Locate the cell with the specified text and output its (x, y) center coordinate. 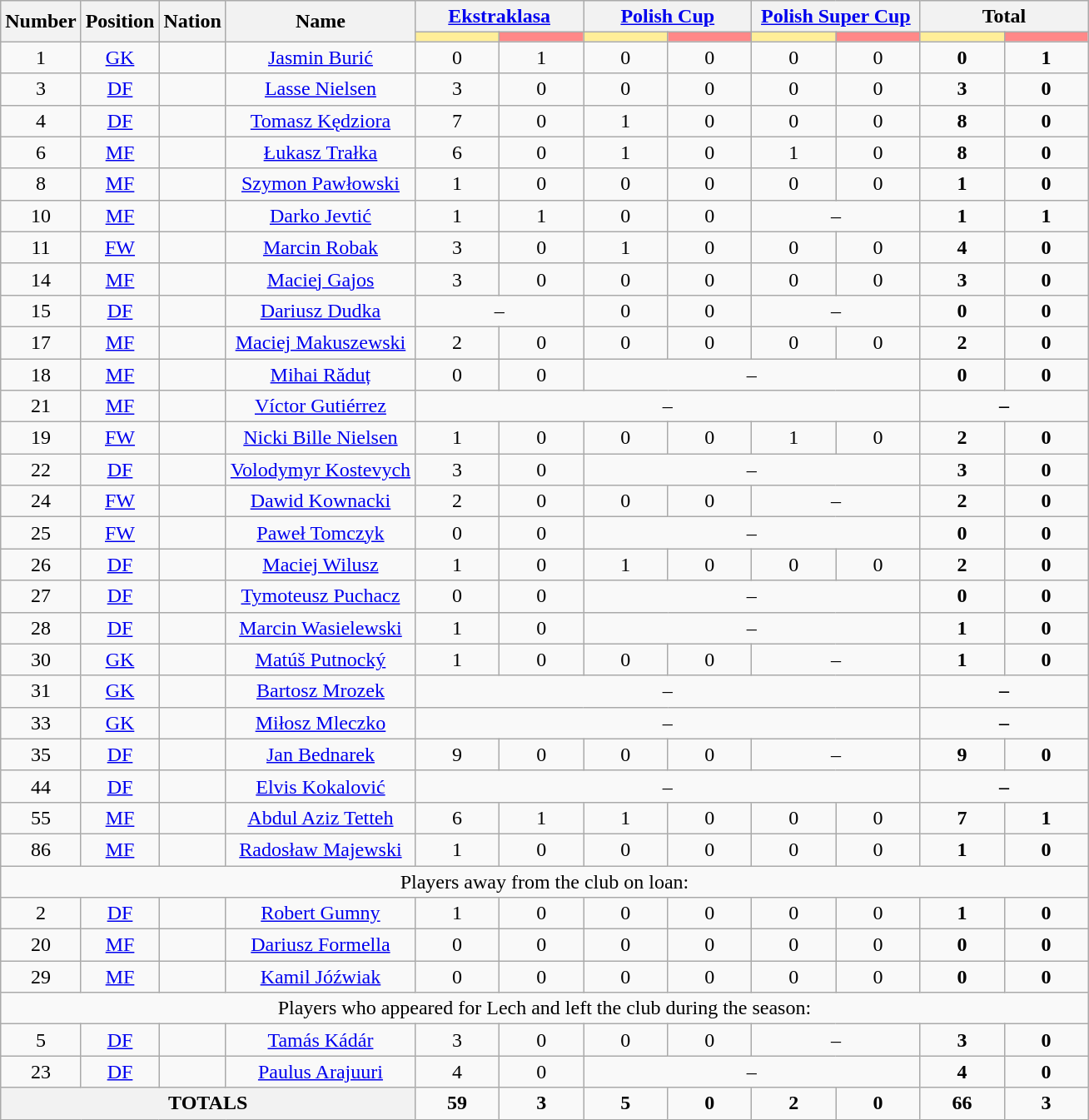
10 (41, 216)
Dariusz Formella (320, 945)
Abdul Aziz Tetteh (320, 818)
20 (41, 945)
27 (41, 596)
Nation (192, 22)
29 (41, 977)
28 (41, 628)
Łukasz Trałka (320, 152)
Position (120, 22)
Víctor Gutiérrez (320, 406)
Tomasz Kędziora (320, 121)
Radosław Majewski (320, 849)
Name (320, 22)
Paulus Arajuuri (320, 1072)
23 (41, 1072)
21 (41, 406)
Polish Super Cup (836, 17)
35 (41, 754)
26 (41, 565)
22 (41, 470)
Marcin Robak (320, 247)
15 (41, 311)
18 (41, 374)
Number (41, 22)
TOTALS (208, 1103)
Lasse Nielsen (320, 89)
17 (41, 342)
Maciej Makuszewski (320, 342)
Mihai Răduț (320, 374)
Miłosz Mleczko (320, 723)
Darko Jevtić (320, 216)
Nicki Bille Nielsen (320, 438)
Maciej Gajos (320, 279)
Elvis Kokalović (320, 786)
Jan Bednarek (320, 754)
Robert Gumny (320, 913)
25 (41, 533)
24 (41, 501)
44 (41, 786)
Dawid Kownacki (320, 501)
Maciej Wilusz (320, 565)
Ekstraklasa (500, 17)
19 (41, 438)
55 (41, 818)
Tamás Kádár (320, 1040)
30 (41, 660)
Polish Cup (668, 17)
11 (41, 247)
Jasmin Burić (320, 57)
86 (41, 849)
33 (41, 723)
59 (458, 1103)
Paweł Tomczyk (320, 533)
14 (41, 279)
Tymoteusz Puchacz (320, 596)
66 (962, 1103)
Bartosz Mrozek (320, 691)
Szymon Pawłowski (320, 184)
31 (41, 691)
Players who appeared for Lech and left the club during the season: (544, 1008)
Dariusz Dudka (320, 311)
Marcin Wasielewski (320, 628)
Volodymyr Kostevych (320, 470)
Players away from the club on loan: (544, 882)
Matúš Putnocký (320, 660)
Total (1004, 17)
Kamil Jóźwiak (320, 977)
